Output the (X, Y) coordinate of the center of the cell containing the given text.  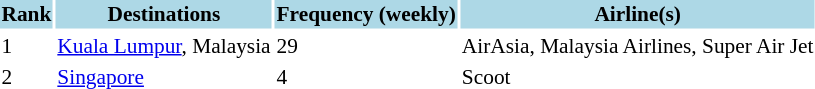
Destinations (164, 14)
Airline(s) (638, 14)
AirAsia, Malaysia Airlines, Super Air Jet (638, 46)
Frequency (weekly) (366, 14)
Rank (26, 14)
Kuala Lumpur, Malaysia (164, 46)
1 (26, 46)
29 (366, 46)
